Detect which cell encompasses the target text, then output its (X, Y) center coordinate. 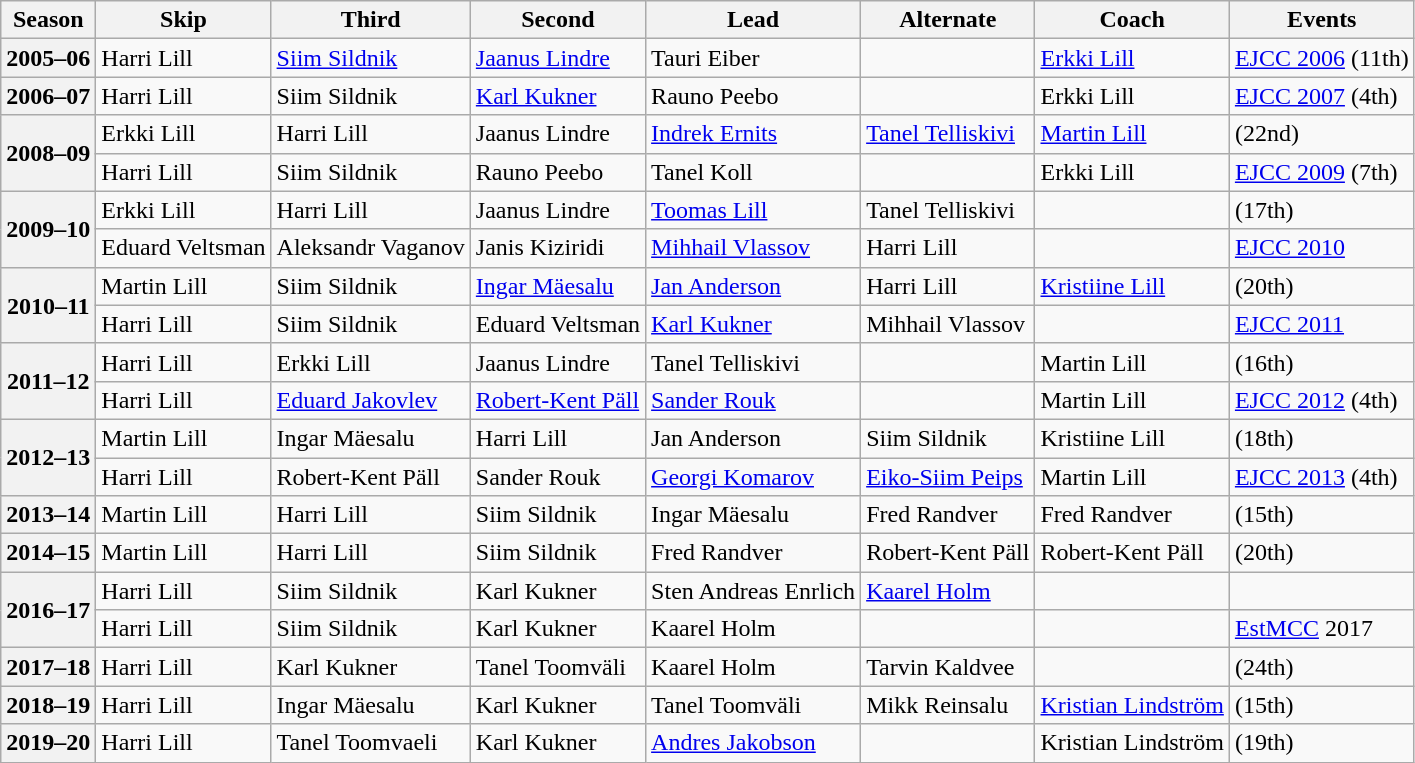
2006–07 (48, 96)
2014–15 (48, 553)
Eiko-Siim Peips (948, 477)
Tanel Toomvaeli (370, 743)
Skip (184, 20)
EJCC 2010 (1322, 248)
2005–06 (48, 58)
Tarvin Kaldvee (948, 667)
Janis Kiziridi (558, 248)
Tanel Koll (754, 172)
2010–11 (48, 305)
(24th) (1322, 667)
2017–18 (48, 667)
Lead (754, 20)
2011–12 (48, 381)
2019–20 (48, 743)
EJCC 2007 (4th) (1322, 96)
EJCC 2012 (4th) (1322, 400)
Tauri Eiber (754, 58)
(16th) (1322, 362)
(22nd) (1322, 134)
EJCC 2006 (11th) (1322, 58)
2008–09 (48, 153)
Season (48, 20)
Eduard Jakovlev (370, 400)
Toomas Lill (754, 210)
Aleksandr Vaganov (370, 248)
(17th) (1322, 210)
EJCC 2013 (4th) (1322, 477)
2012–13 (48, 457)
2016–17 (48, 610)
2009–10 (48, 229)
EJCC 2009 (7th) (1322, 172)
Alternate (948, 20)
2013–14 (48, 515)
EJCC 2011 (1322, 324)
Coach (1132, 20)
Andres Jakobson (754, 743)
Sten Andreas Enrlich (754, 591)
Mikk Reinsalu (948, 705)
Georgi Komarov (754, 477)
Events (1322, 20)
Third (370, 20)
Indrek Ernits (754, 134)
2018–19 (48, 705)
Second (558, 20)
(19th) (1322, 743)
EstMCC 2017 (1322, 629)
(18th) (1322, 438)
